Pinpoint the cell where the given text exists, returning its [x, y] midpoint coordinate. 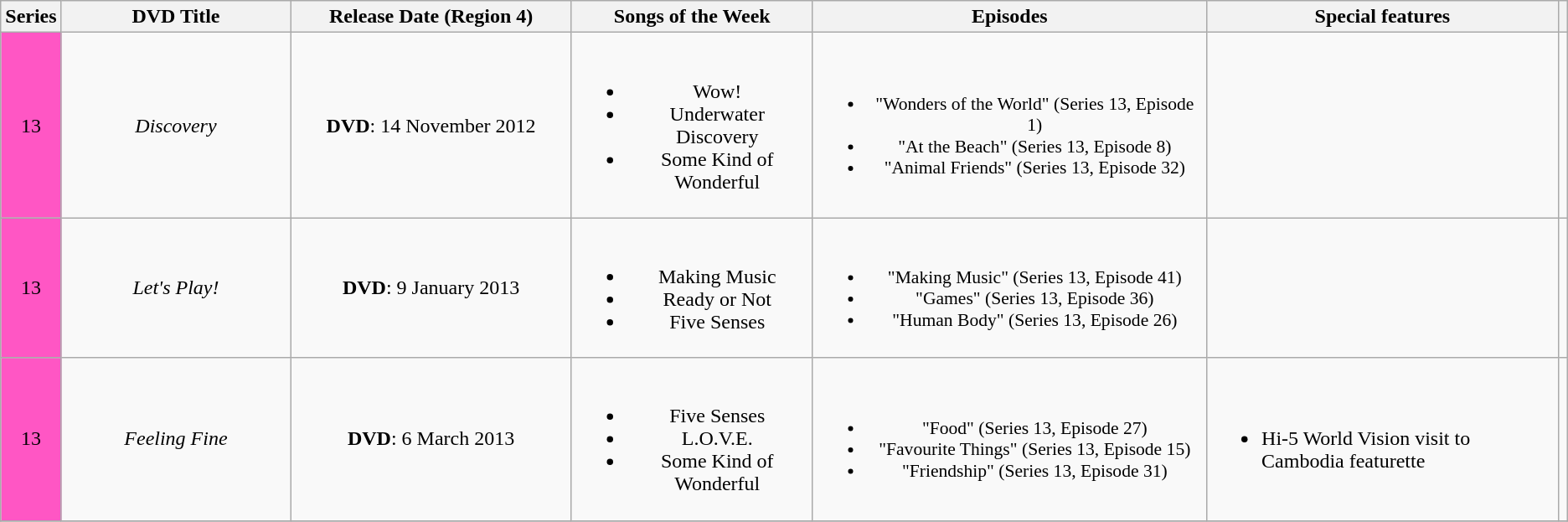
"Wonders of the World" (Series 13, Episode 1)"At the Beach" (Series 13, Episode 8)"Animal Friends" (Series 13, Episode 32) [1009, 126]
"Food" (Series 13, Episode 27)"Favourite Things" (Series 13, Episode 15)"Friendship" (Series 13, Episode 31) [1009, 439]
Discovery [176, 126]
Special features [1383, 17]
Five SensesL.O.V.E.Some Kind of Wonderful [692, 439]
Series [31, 17]
Episodes [1009, 17]
Release Date (Region 4) [431, 17]
DVD: 6 March 2013 [431, 439]
Wow!Underwater DiscoverySome Kind of Wonderful [692, 126]
Feeling Fine [176, 439]
Hi-5 World Vision visit to Cambodia featurette [1383, 439]
DVD: 9 January 2013 [431, 288]
Making MusicReady or NotFive Senses [692, 288]
Let's Play! [176, 288]
DVD Title [176, 17]
"Making Music" (Series 13, Episode 41)"Games" (Series 13, Episode 36)"Human Body" (Series 13, Episode 26) [1009, 288]
DVD: 14 November 2012 [431, 126]
Songs of the Week [692, 17]
